Capture the cell that displays the provided text and extract its [x, y] central coordinate. 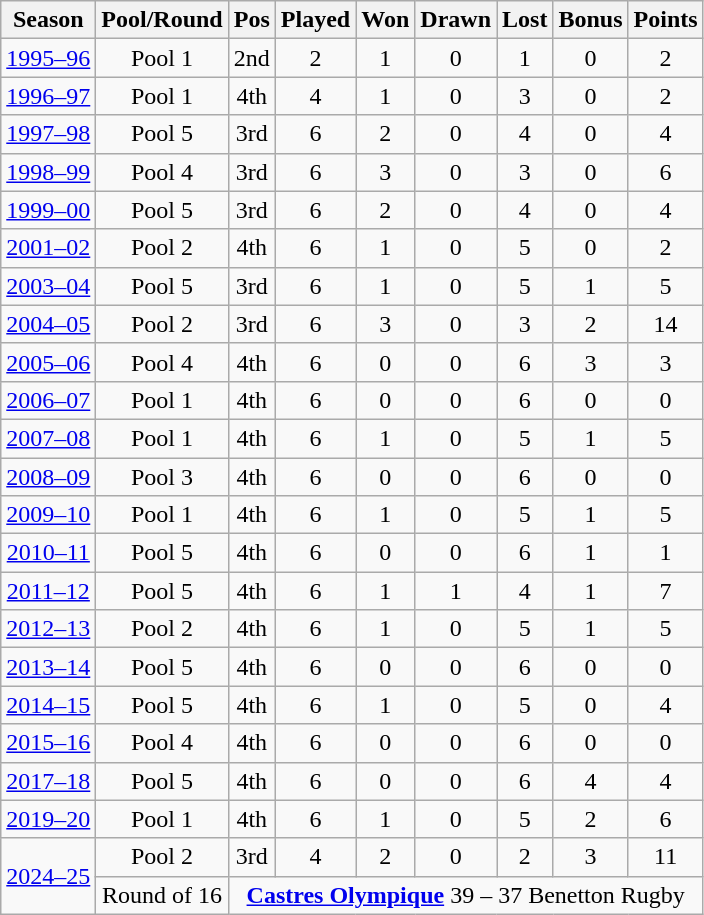
2024–25 [48, 876]
Pool/Round [162, 20]
2007–08 [48, 438]
2014–15 [48, 705]
Pool 3 [162, 477]
2001–02 [48, 248]
Won [386, 20]
Season [48, 20]
Round of 16 [162, 895]
2010–11 [48, 553]
Played [315, 20]
1998–99 [48, 172]
2004–05 [48, 324]
1995–96 [48, 58]
14 [666, 324]
Lost [525, 20]
1996–97 [48, 96]
2019–20 [48, 819]
11 [666, 857]
1997–98 [48, 134]
Drawn [456, 20]
2011–12 [48, 591]
2017–18 [48, 781]
2008–09 [48, 477]
Bonus [590, 20]
2006–07 [48, 400]
7 [666, 591]
1999–00 [48, 210]
Points [666, 20]
2009–10 [48, 515]
Pos [252, 20]
Castres Olympique 39 – 37 Benetton Rugby [466, 895]
2013–14 [48, 667]
2005–06 [48, 362]
2003–04 [48, 286]
2nd [252, 58]
2012–13 [48, 629]
2015–16 [48, 743]
